From the cell containing the given text, extract its center point as (X, Y) coordinate. 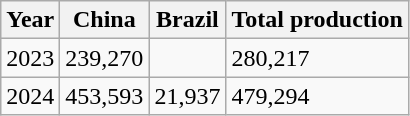
479,294 (317, 96)
China (104, 20)
280,217 (317, 58)
239,270 (104, 58)
Total production (317, 20)
Year (30, 20)
Brazil (188, 20)
21,937 (188, 96)
2023 (30, 58)
2024 (30, 96)
453,593 (104, 96)
